Locate the cell with the specified text and output its [X, Y] center coordinate. 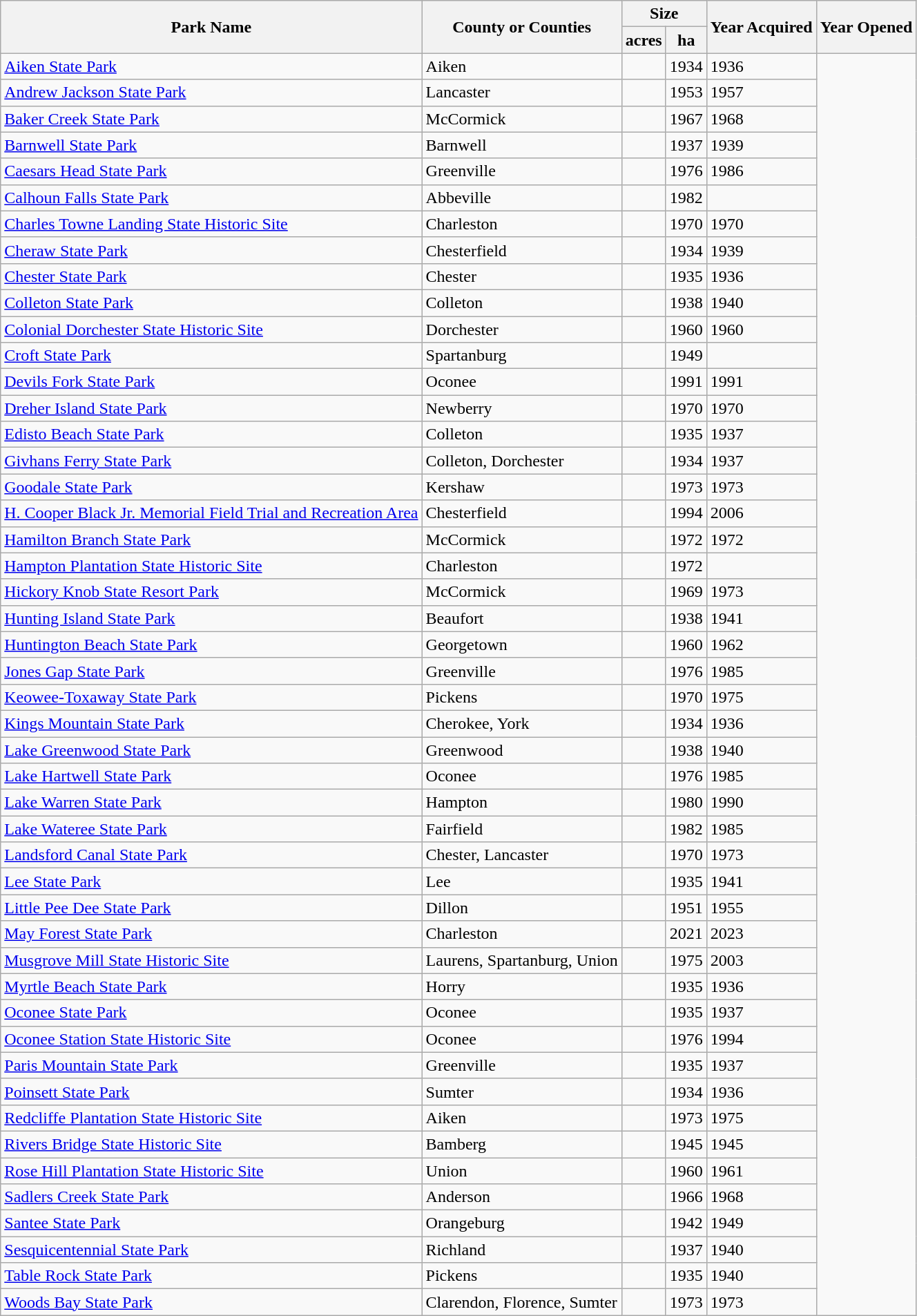
Year Acquired [761, 27]
Size [664, 14]
Union [522, 1171]
Santee State Park [211, 1223]
Colleton State Park [211, 303]
Lake Wateree State Park [211, 829]
Landsford Canal State Park [211, 855]
Clarendon, Florence, Sumter [522, 1302]
1986 [761, 171]
Rose Hill Plantation State Historic Site [211, 1171]
Abbeville [522, 198]
Newberry [522, 408]
Croft State Park [211, 356]
Aiken State Park [211, 66]
Edisto Beach State Park [211, 435]
Greenwood [522, 750]
1951 [686, 908]
2021 [686, 934]
Givhans Ferry State Park [211, 461]
Musgrove Mill State Historic Site [211, 960]
1962 [761, 645]
Jones Gap State Park [211, 671]
Laurens, Spartanburg, Union [522, 960]
1980 [686, 803]
Spartanburg [522, 356]
1966 [686, 1197]
Sesquicentennial State Park [211, 1250]
ha [686, 40]
Cheraw State Park [211, 250]
1955 [761, 908]
May Forest State Park [211, 934]
Sadlers Creek State Park [211, 1197]
Hampton [522, 803]
2023 [761, 934]
Colonial Dorchester State Historic Site [211, 330]
Beaufort [522, 618]
Hampton Plantation State Historic Site [211, 566]
Horry [522, 986]
acres [644, 40]
Lake Hartwell State Park [211, 776]
Rivers Bridge State Historic Site [211, 1144]
Year Opened [866, 27]
Baker Creek State Park [211, 119]
Andrew Jackson State Park [211, 93]
2006 [761, 513]
1990 [761, 803]
H. Cooper Black Jr. Memorial Field Trial and Recreation Area [211, 513]
Calhoun Falls State Park [211, 198]
Hamilton Branch State Park [211, 540]
1967 [686, 119]
Cherokee, York [522, 723]
Park Name [211, 27]
Barnwell State Park [211, 145]
Chester [522, 276]
Chester, Lancaster [522, 855]
Bamberg [522, 1144]
Oconee State Park [211, 1013]
Table Rock State Park [211, 1276]
Sumter [522, 1091]
Anderson [522, 1197]
Kershaw [522, 487]
Hickory Knob State Resort Park [211, 592]
1953 [686, 93]
Lake Warren State Park [211, 803]
2003 [761, 960]
Lee [522, 881]
Chester State Park [211, 276]
1961 [761, 1171]
Redcliffe Plantation State Historic Site [211, 1118]
Oconee Station State Historic Site [211, 1039]
Poinsett State Park [211, 1091]
Woods Bay State Park [211, 1302]
1969 [686, 592]
Dillon [522, 908]
Hunting Island State Park [211, 618]
Lake Greenwood State Park [211, 750]
Little Pee Dee State Park [211, 908]
Goodale State Park [211, 487]
1957 [761, 93]
Lee State Park [211, 881]
Colleton, Dorchester [522, 461]
County or Counties [522, 27]
Caesars Head State Park [211, 171]
Barnwell [522, 145]
Kings Mountain State Park [211, 723]
Fairfield [522, 829]
Myrtle Beach State Park [211, 986]
Dorchester [522, 330]
Orangeburg [522, 1223]
Paris Mountain State Park [211, 1065]
Lancaster [522, 93]
Richland [522, 1250]
Keowee-Toxaway State Park [211, 697]
Devils Fork State Park [211, 382]
1942 [686, 1223]
Dreher Island State Park [211, 408]
Georgetown [522, 645]
Charles Towne Landing State Historic Site [211, 224]
Huntington Beach State Park [211, 645]
